Determine the [x, y] coordinate at the center of the cell enclosing the given text.  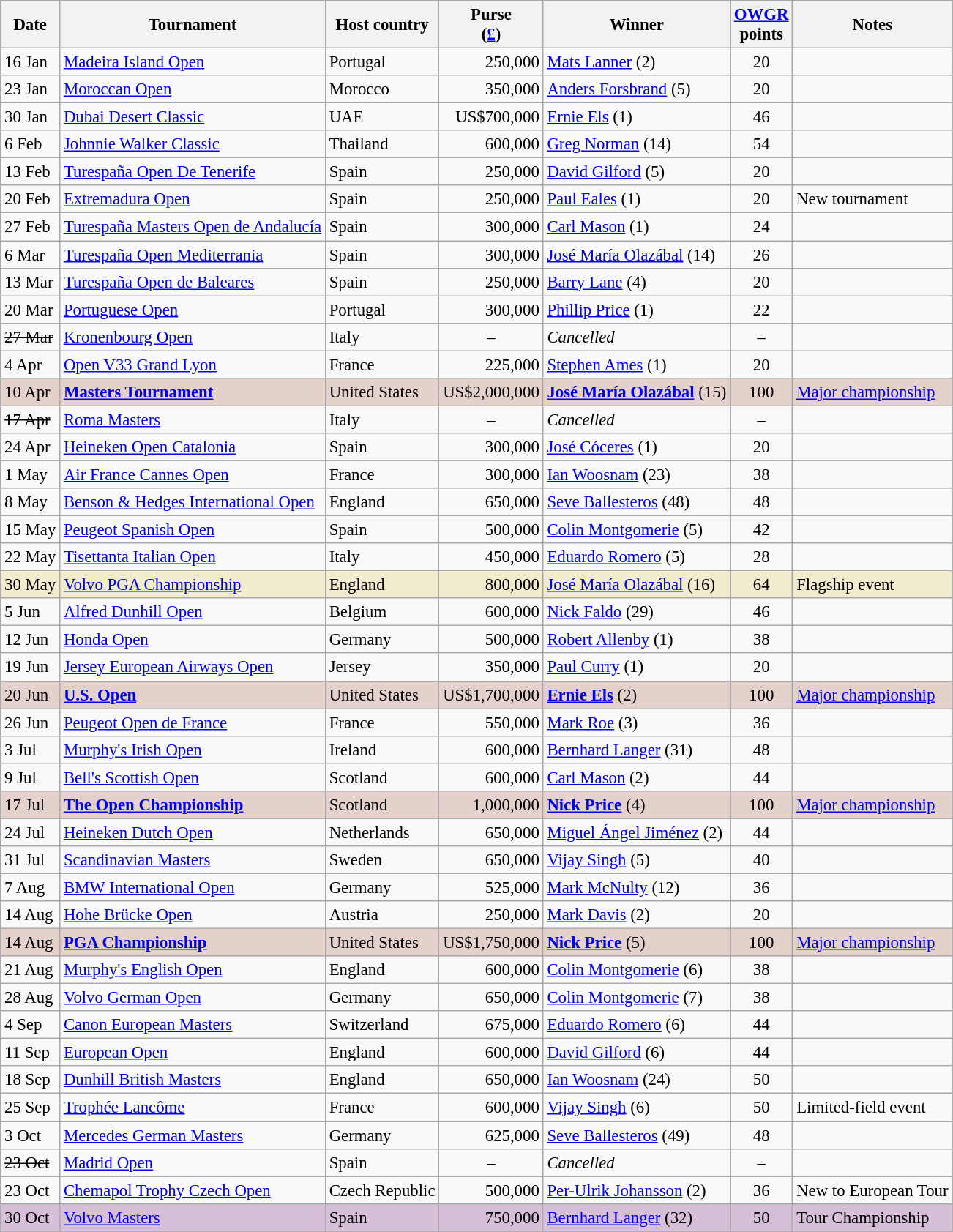
Switzerland [382, 1025]
19 Jun [31, 668]
450,000 [491, 557]
Paul Curry (1) [637, 668]
24 Jul [31, 832]
525,000 [491, 887]
Masters Tournament [193, 392]
18 Sep [31, 1080]
24 [761, 227]
625,000 [491, 1135]
Carl Mason (2) [637, 777]
New to European Tour [872, 1190]
Nick Price (5) [637, 943]
Turespaña Open de Baleares [193, 282]
Volvo German Open [193, 998]
15 May [31, 530]
28 Aug [31, 998]
800,000 [491, 585]
Alfred Dunhill Open [193, 612]
José María Olazábal (14) [637, 255]
30 Jan [31, 117]
25 Sep [31, 1108]
24 Apr [31, 447]
22 [761, 310]
Dunhill British Masters [193, 1080]
Ernie Els (2) [637, 695]
4 Apr [31, 365]
23 Jan [31, 89]
Vijay Singh (5) [637, 860]
Heineken Open Catalonia [193, 447]
Turespaña Open Mediterrania [193, 255]
Hohe Brücke Open [193, 915]
675,000 [491, 1025]
225,000 [491, 365]
Murphy's English Open [193, 970]
26 [761, 255]
Notes [872, 25]
Anders Forsbrand (5) [637, 89]
17 Jul [31, 805]
Mark McNulty (12) [637, 887]
3 Jul [31, 750]
US$700,000 [491, 117]
Nick Price (4) [637, 805]
6 Mar [31, 255]
Murphy's Irish Open [193, 750]
Bell's Scottish Open [193, 777]
1,000,000 [491, 805]
Kronenbourg Open [193, 337]
Host country [382, 25]
Winner [637, 25]
Robert Allenby (1) [637, 640]
42 [761, 530]
550,000 [491, 723]
Benson & Hedges International Open [193, 502]
Phillip Price (1) [637, 310]
Paul Eales (1) [637, 200]
Ireland [382, 750]
Miguel Ángel Jiménez (2) [637, 832]
Ian Woosnam (24) [637, 1080]
OWGRpoints [761, 25]
5 Jun [31, 612]
Madeira Island Open [193, 62]
11 Sep [31, 1053]
Carl Mason (1) [637, 227]
Tour Championship [872, 1217]
750,000 [491, 1217]
Trophée Lancôme [193, 1108]
US$1,700,000 [491, 695]
US$2,000,000 [491, 392]
Honda Open [193, 640]
Colin Montgomerie (7) [637, 998]
Portuguese Open [193, 310]
Belgium [382, 612]
Bernhard Langer (32) [637, 1217]
Colin Montgomerie (5) [637, 530]
Colin Montgomerie (6) [637, 970]
13 Feb [31, 172]
1 May [31, 474]
Vijay Singh (6) [637, 1108]
Jersey European Airways Open [193, 668]
64 [761, 585]
Peugeot Open de France [193, 723]
Roma Masters [193, 419]
3 Oct [31, 1135]
Barry Lane (4) [637, 282]
Nick Faldo (29) [637, 612]
8 May [31, 502]
Limited-field event [872, 1108]
Open V33 Grand Lyon [193, 365]
New tournament [872, 200]
Bernhard Langer (31) [637, 750]
BMW International Open [193, 887]
9 Jul [31, 777]
Date [31, 25]
Volvo Masters [193, 1217]
David Gilford (5) [637, 172]
Dubai Desert Classic [193, 117]
22 May [31, 557]
Eduardo Romero (5) [637, 557]
Austria [382, 915]
Mark Davis (2) [637, 915]
PGA Championship [193, 943]
16 Jan [31, 62]
Mercedes German Masters [193, 1135]
Jersey [382, 668]
31 Jul [31, 860]
Mark Roe (3) [637, 723]
Seve Ballesteros (48) [637, 502]
Madrid Open [193, 1162]
27 Mar [31, 337]
The Open Championship [193, 805]
26 Jun [31, 723]
US$1,750,000 [491, 943]
José Cóceres (1) [637, 447]
Peugeot Spanish Open [193, 530]
4 Sep [31, 1025]
54 [761, 144]
Chemapol Trophy Czech Open [193, 1190]
27 Feb [31, 227]
Extremadura Open [193, 200]
10 Apr [31, 392]
20 Feb [31, 200]
17 Apr [31, 419]
7 Aug [31, 887]
28 [761, 557]
UAE [382, 117]
Heineken Dutch Open [193, 832]
Turespaña Open De Tenerife [193, 172]
Ernie Els (1) [637, 117]
6 Feb [31, 144]
Mats Lanner (2) [637, 62]
Morocco [382, 89]
Turespaña Masters Open de Andalucía [193, 227]
José María Olazábal (16) [637, 585]
Stephen Ames (1) [637, 365]
Canon European Masters [193, 1025]
Moroccan Open [193, 89]
Greg Norman (14) [637, 144]
Purse(£) [491, 25]
Sweden [382, 860]
Thailand [382, 144]
Ian Woosnam (23) [637, 474]
30 Oct [31, 1217]
Scandinavian Masters [193, 860]
21 Aug [31, 970]
David Gilford (6) [637, 1053]
13 Mar [31, 282]
Johnnie Walker Classic [193, 144]
Tisettanta Italian Open [193, 557]
Tournament [193, 25]
Flagship event [872, 585]
40 [761, 860]
Czech Republic [382, 1190]
Volvo PGA Championship [193, 585]
30 May [31, 585]
José María Olazábal (15) [637, 392]
20 Mar [31, 310]
Netherlands [382, 832]
Air France Cannes Open [193, 474]
Per-Ulrik Johansson (2) [637, 1190]
Seve Ballesteros (49) [637, 1135]
12 Jun [31, 640]
U.S. Open [193, 695]
Eduardo Romero (6) [637, 1025]
20 Jun [31, 695]
European Open [193, 1053]
